Output the (x, y) coordinate of the center of the cell containing the given text.  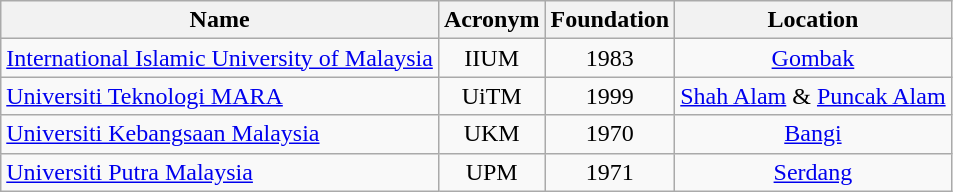
1999 (610, 96)
Foundation (610, 20)
Shah Alam & Puncak Alam (813, 96)
Bangi (813, 134)
Serdang (813, 172)
Name (220, 20)
IIUM (492, 58)
1970 (610, 134)
1971 (610, 172)
Acronym (492, 20)
UKM (492, 134)
Universiti Kebangsaan Malaysia (220, 134)
Universiti Teknologi MARA (220, 96)
International Islamic University of Malaysia (220, 58)
UiTM (492, 96)
Universiti Putra Malaysia (220, 172)
Location (813, 20)
1983 (610, 58)
Gombak (813, 58)
UPM (492, 172)
